Detect which cell encompasses the target text, then output its (X, Y) center coordinate. 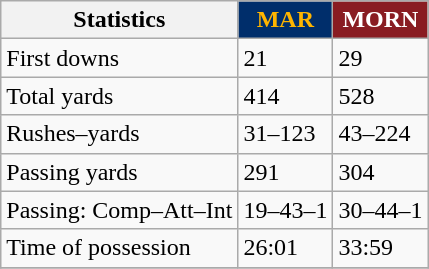
Time of possession (120, 248)
414 (286, 96)
21 (286, 58)
33:59 (380, 248)
Statistics (120, 20)
First downs (120, 58)
Passing yards (120, 172)
528 (380, 96)
31–123 (286, 134)
30–44–1 (380, 210)
43–224 (380, 134)
29 (380, 58)
Passing: Comp–Att–Int (120, 210)
MAR (286, 20)
MORN (380, 20)
Rushes–yards (120, 134)
304 (380, 172)
26:01 (286, 248)
291 (286, 172)
Total yards (120, 96)
19–43–1 (286, 210)
